Output the [x, y] coordinate of the center of the cell containing the given text.  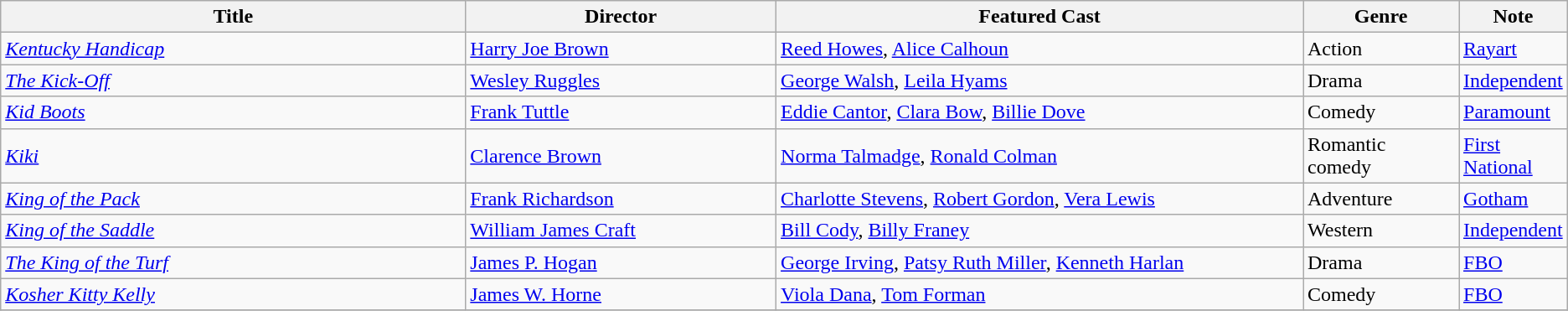
Eddie Cantor, Clara Bow, Billie Dove [1040, 112]
William James Craft [622, 231]
Paramount [1514, 112]
Reed Howes, Alice Calhoun [1040, 49]
Kiki [233, 156]
Kentucky Handicap [233, 49]
Charlotte Stevens, Robert Gordon, Vera Lewis [1040, 199]
Genre [1381, 17]
Frank Richardson [622, 199]
Action [1381, 49]
The King of the Turf [233, 262]
Director [622, 17]
Bill Cody, Billy Franey [1040, 231]
Norma Talmadge, Ronald Colman [1040, 156]
Viola Dana, Tom Forman [1040, 294]
James W. Horne [622, 294]
King of the Saddle [233, 231]
Title [233, 17]
The Kick-Off [233, 80]
Frank Tuttle [622, 112]
Harry Joe Brown [622, 49]
First National [1514, 156]
James P. Hogan [622, 262]
Rayart [1514, 49]
King of the Pack [233, 199]
George Walsh, Leila Hyams [1040, 80]
Kosher Kitty Kelly [233, 294]
Gotham [1514, 199]
Romantic comedy [1381, 156]
Featured Cast [1040, 17]
Western [1381, 231]
George Irving, Patsy Ruth Miller, Kenneth Harlan [1040, 262]
Note [1514, 17]
Kid Boots [233, 112]
Wesley Ruggles [622, 80]
Clarence Brown [622, 156]
Adventure [1381, 199]
